Find where the given text appears and provide that cell's center as [X, Y] coordinate. 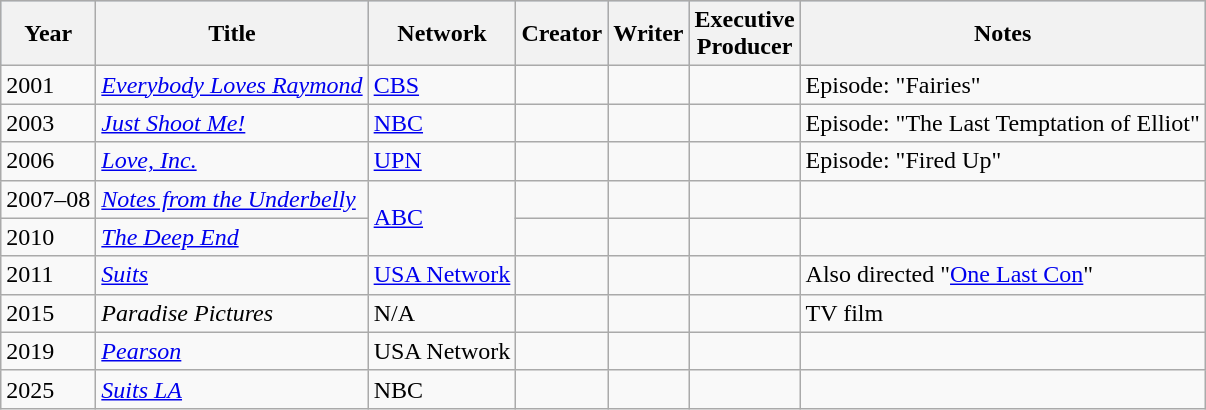
ExecutiveProducer [744, 34]
2006 [48, 161]
2001 [48, 85]
Also directed "One Last Con" [1002, 275]
2025 [48, 389]
The Deep End [232, 237]
Suits LA [232, 389]
Year [48, 34]
Writer [648, 34]
2011 [48, 275]
CBS [442, 85]
2007–08 [48, 199]
Paradise Pictures [232, 313]
Episode: "Fairies" [1002, 85]
2003 [48, 123]
2019 [48, 351]
Notes [1002, 34]
TV film [1002, 313]
Suits [232, 275]
Love, Inc. [232, 161]
Episode: "Fired Up" [1002, 161]
Creator [562, 34]
Title [232, 34]
Network [442, 34]
UPN [442, 161]
2010 [48, 237]
Episode: "The Last Temptation of Elliot" [1002, 123]
Pearson [232, 351]
Everybody Loves Raymond [232, 85]
Notes from the Underbelly [232, 199]
2015 [48, 313]
N/A [442, 313]
Just Shoot Me! [232, 123]
ABC [442, 218]
